Determine the (X, Y) coordinate at the center of the cell enclosing the given text.  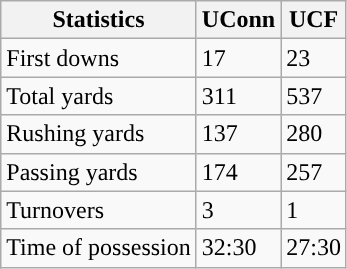
537 (314, 96)
280 (314, 134)
Time of possession (99, 248)
32:30 (238, 248)
137 (238, 134)
Total yards (99, 96)
174 (238, 172)
17 (238, 58)
Rushing yards (99, 134)
Statistics (99, 20)
3 (238, 210)
311 (238, 96)
Turnovers (99, 210)
Passing yards (99, 172)
UCF (314, 20)
257 (314, 172)
First downs (99, 58)
1 (314, 210)
23 (314, 58)
27:30 (314, 248)
UConn (238, 20)
